Search for the cell housing the specified text and yield its [X, Y] center coordinate. 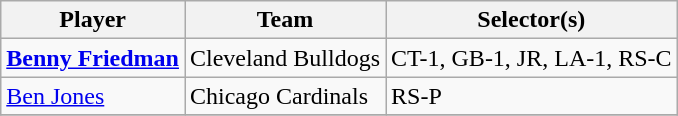
CT-1, GB-1, JR, LA-1, RS-C [532, 58]
Ben Jones [93, 96]
RS-P [532, 96]
Cleveland Bulldogs [284, 58]
Team [284, 20]
Benny Friedman [93, 58]
Selector(s) [532, 20]
Player [93, 20]
Chicago Cardinals [284, 96]
